Detect which cell encompasses the target text, then output its [X, Y] center coordinate. 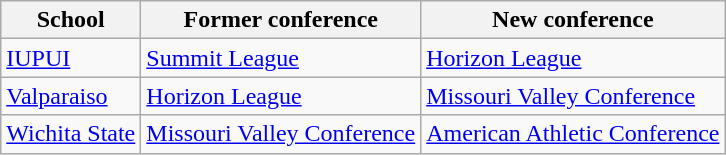
Former conference [281, 20]
School [71, 20]
IUPUI [71, 58]
Valparaiso [71, 96]
Summit League [281, 58]
Wichita State [71, 134]
American Athletic Conference [573, 134]
New conference [573, 20]
